Scan for the cell matching the given text and deliver its (x, y) coordinate at center. 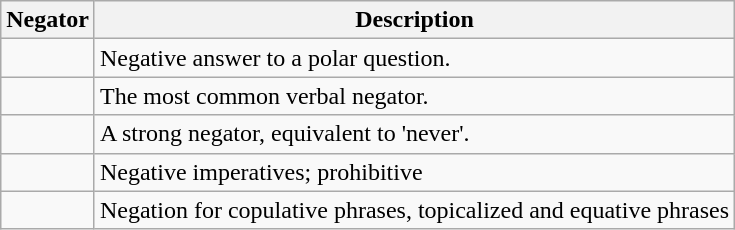
A strong negator, equivalent to 'never'. (414, 134)
Negative imperatives; prohibitive (414, 172)
Negative answer to a polar question. (414, 58)
Negator (48, 20)
Description (414, 20)
The most common verbal negator. (414, 96)
Negation for copulative phrases, topicalized and equative phrases (414, 210)
